Output the [x, y] coordinate of the center of the cell containing the given text.  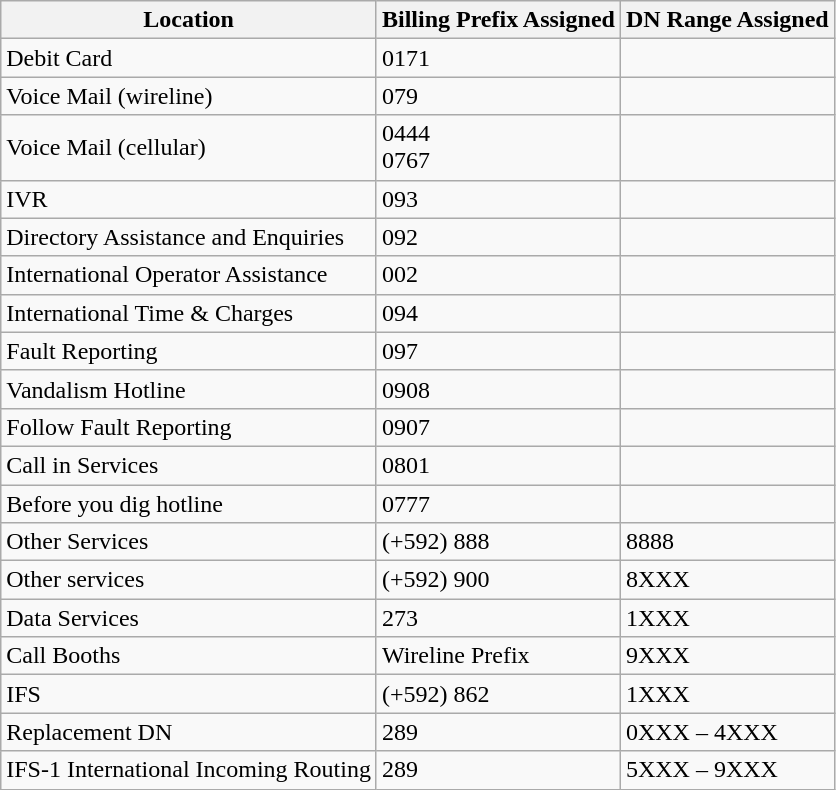
International Time & Charges [189, 313]
Voice Mail (wireline) [189, 96]
Call in Services [189, 465]
(+592) 862 [498, 694]
(+592) 900 [498, 580]
Other Services [189, 542]
Location [189, 20]
0907 [498, 427]
093 [498, 199]
092 [498, 237]
Debit Card [189, 58]
IFS [189, 694]
Fault Reporting [189, 351]
Other services [189, 580]
0908 [498, 389]
097 [498, 351]
0777 [498, 503]
(+592) 888 [498, 542]
Replacement DN [189, 732]
273 [498, 618]
Billing Prefix Assigned [498, 20]
DN Range Assigned [727, 20]
IVR [189, 199]
9XXX [727, 656]
094 [498, 313]
Voice Mail (cellular) [189, 148]
Call Booths [189, 656]
079 [498, 96]
Vandalism Hotline [189, 389]
0171 [498, 58]
002 [498, 275]
5XXX – 9XXX [727, 770]
Wireline Prefix [498, 656]
Directory Assistance and Enquiries [189, 237]
8888 [727, 542]
International Operator Assistance [189, 275]
Before you dig hotline [189, 503]
Data Services [189, 618]
0801 [498, 465]
IFS-1 International Incoming Routing [189, 770]
8XXX [727, 580]
04440767 [498, 148]
0XXX – 4XXX [727, 732]
Follow Fault Reporting [189, 427]
